Detect which cell encompasses the target text, then output its [X, Y] center coordinate. 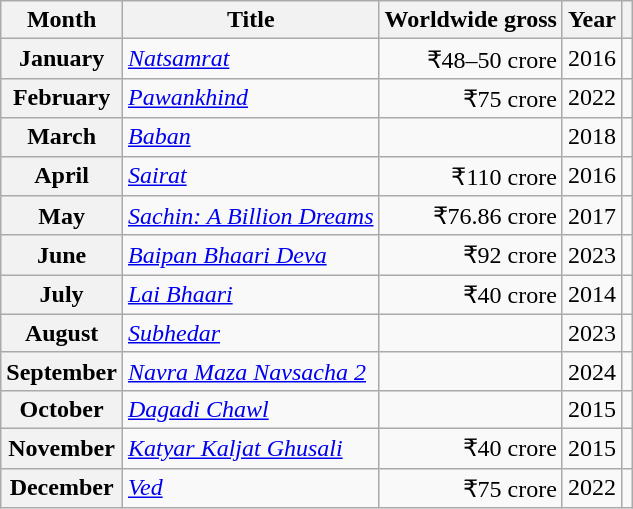
October [62, 409]
February [62, 98]
₹48–50 crore [470, 59]
2014 [592, 295]
2024 [592, 371]
April [62, 176]
September [62, 371]
January [62, 59]
Natsamrat [250, 59]
March [62, 137]
June [62, 255]
May [62, 216]
Navra Maza Navsacha 2 [250, 371]
Katyar Kaljat Ghusali [250, 448]
Month [62, 20]
Baipan Bhaari Deva [250, 255]
₹76.86 crore [470, 216]
December [62, 488]
November [62, 448]
Sachin: A Billion Dreams [250, 216]
₹92 crore [470, 255]
Pawankhind [250, 98]
Ved [250, 488]
Lai Bhaari [250, 295]
Sairat [250, 176]
Worldwide gross [470, 20]
₹110 crore [470, 176]
August [62, 333]
Title [250, 20]
2018 [592, 137]
Dagadi Chawl [250, 409]
Year [592, 20]
Subhedar [250, 333]
Baban [250, 137]
2017 [592, 216]
July [62, 295]
